Locate the cell with the specified text and output its [x, y] center coordinate. 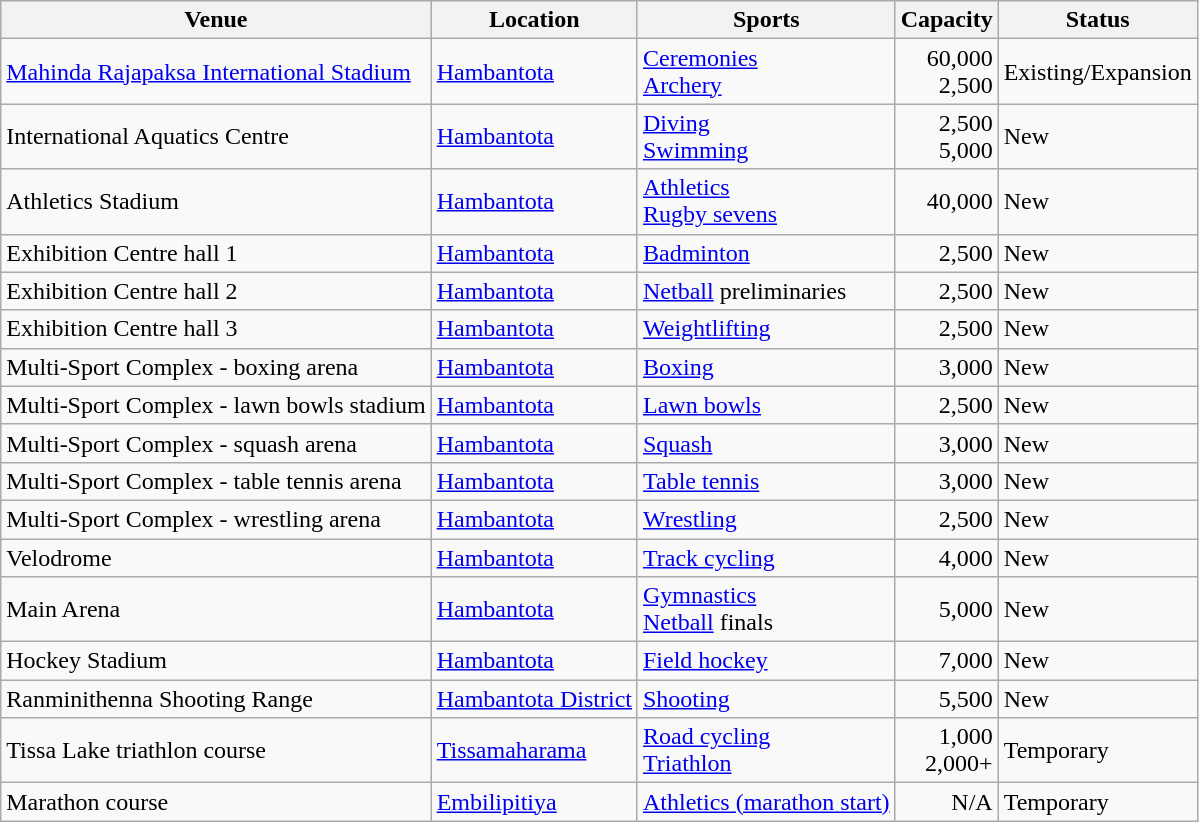
Tissamaharama [534, 750]
Wrestling [766, 519]
Multi-Sport Complex - lawn bowls stadium [216, 405]
Weightlifting [766, 329]
Table tennis [766, 481]
Sports [766, 20]
Velodrome [216, 557]
40,000 [946, 202]
Squash [766, 443]
Gymnastics Netball finals [766, 610]
Lawn bowls [766, 405]
60,000 2,500 [946, 72]
Netball preliminaries [766, 291]
Tissa Lake triathlon course [216, 750]
Multi-Sport Complex - boxing arena [216, 367]
Field hockey [766, 661]
International Aquatics Centre [216, 136]
Capacity [946, 20]
Venue [216, 20]
5,000 [946, 610]
Exhibition Centre hall 3 [216, 329]
5,500 [946, 699]
Multi-Sport Complex - wrestling arena [216, 519]
Exhibition Centre hall 1 [216, 253]
Main Arena [216, 610]
Marathon course [216, 802]
Status [1098, 20]
Diving Swimming [766, 136]
Ranminithenna Shooting Range [216, 699]
Hockey Stadium [216, 661]
Multi-Sport Complex - table tennis arena [216, 481]
Athletics (marathon start) [766, 802]
Athletics Stadium [216, 202]
Multi-Sport Complex - squash arena [216, 443]
Track cycling [766, 557]
N/A [946, 802]
Embilipitiya [534, 802]
Existing/Expansion [1098, 72]
Ceremonies Archery [766, 72]
Hambantota District [534, 699]
7,000 [946, 661]
Exhibition Centre hall 2 [216, 291]
4,000 [946, 557]
Boxing [766, 367]
Location [534, 20]
2,500 5,000 [946, 136]
Badminton [766, 253]
Athletics Rugby sevens [766, 202]
1,000 2,000+ [946, 750]
Road cycling Triathlon [766, 750]
Shooting [766, 699]
Mahinda Rajapaksa International Stadium [216, 72]
